Detect which cell encompasses the target text, then output its (X, Y) center coordinate. 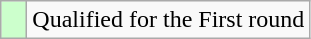
Qualified for the First round (168, 20)
